Search for the cell housing the specified text and yield its (X, Y) center coordinate. 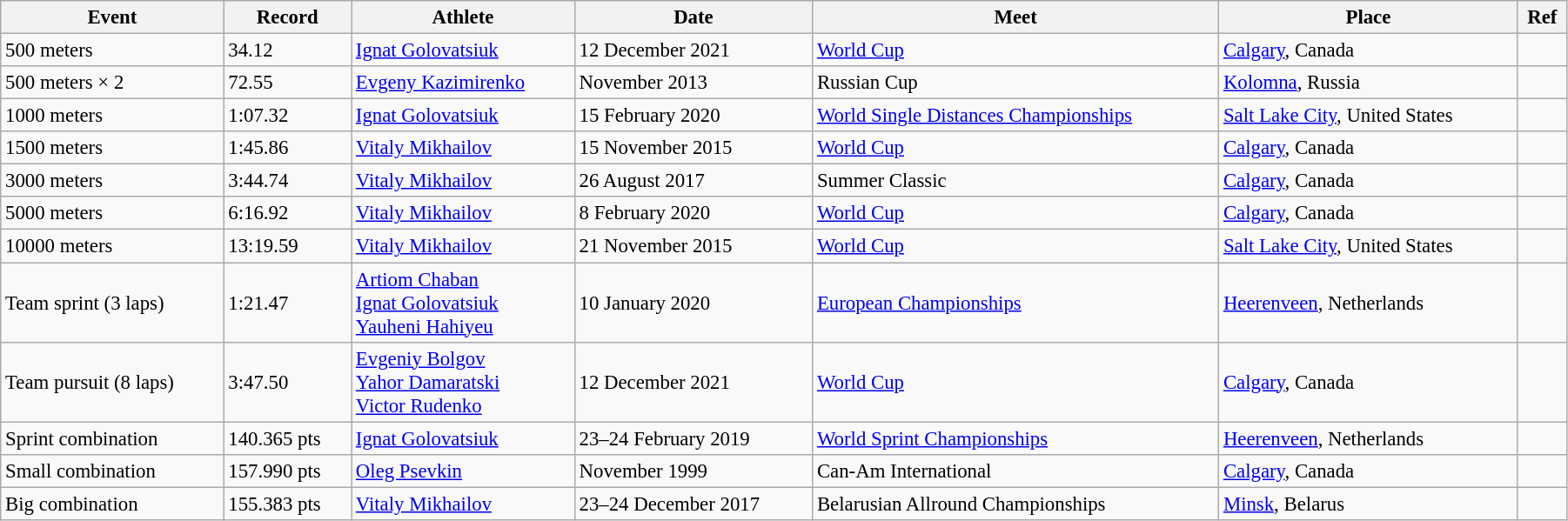
World Single Distances Championships (1016, 116)
15 November 2015 (693, 148)
1:45.86 (287, 148)
1:21.47 (287, 303)
13:19.59 (287, 246)
Event (112, 17)
155.383 pts (287, 504)
Ref (1542, 17)
3:47.50 (287, 382)
Evgeniy BolgovYahor DamaratskiVictor Rudenko (463, 382)
5000 meters (112, 213)
3:44.74 (287, 181)
1000 meters (112, 116)
Minsk, Belarus (1369, 504)
November 1999 (693, 471)
Evgeny Kazimirenko (463, 83)
26 August 2017 (693, 181)
Kolomna, Russia (1369, 83)
21 November 2015 (693, 246)
10 January 2020 (693, 303)
European Championships (1016, 303)
World Sprint Championships (1016, 438)
Team sprint (3 laps) (112, 303)
72.55 (287, 83)
Artiom ChabanIgnat GolovatsiukYauheni Hahiyeu (463, 303)
3000 meters (112, 181)
Sprint combination (112, 438)
157.990 pts (287, 471)
Place (1369, 17)
Record (287, 17)
Date (693, 17)
8 February 2020 (693, 213)
6:16.92 (287, 213)
10000 meters (112, 246)
Athlete (463, 17)
23–24 February 2019 (693, 438)
34.12 (287, 50)
Belarusian Allround Championships (1016, 504)
1500 meters (112, 148)
Can-Am International (1016, 471)
500 meters × 2 (112, 83)
November 2013 (693, 83)
1:07.32 (287, 116)
Small combination (112, 471)
Oleg Psevkin (463, 471)
Big combination (112, 504)
23–24 December 2017 (693, 504)
Russian Cup (1016, 83)
500 meters (112, 50)
140.365 pts (287, 438)
Team pursuit (8 laps) (112, 382)
Summer Classic (1016, 181)
15 February 2020 (693, 116)
Meet (1016, 17)
